Identify which cell holds the provided text, then report its [x, y] central coordinate. 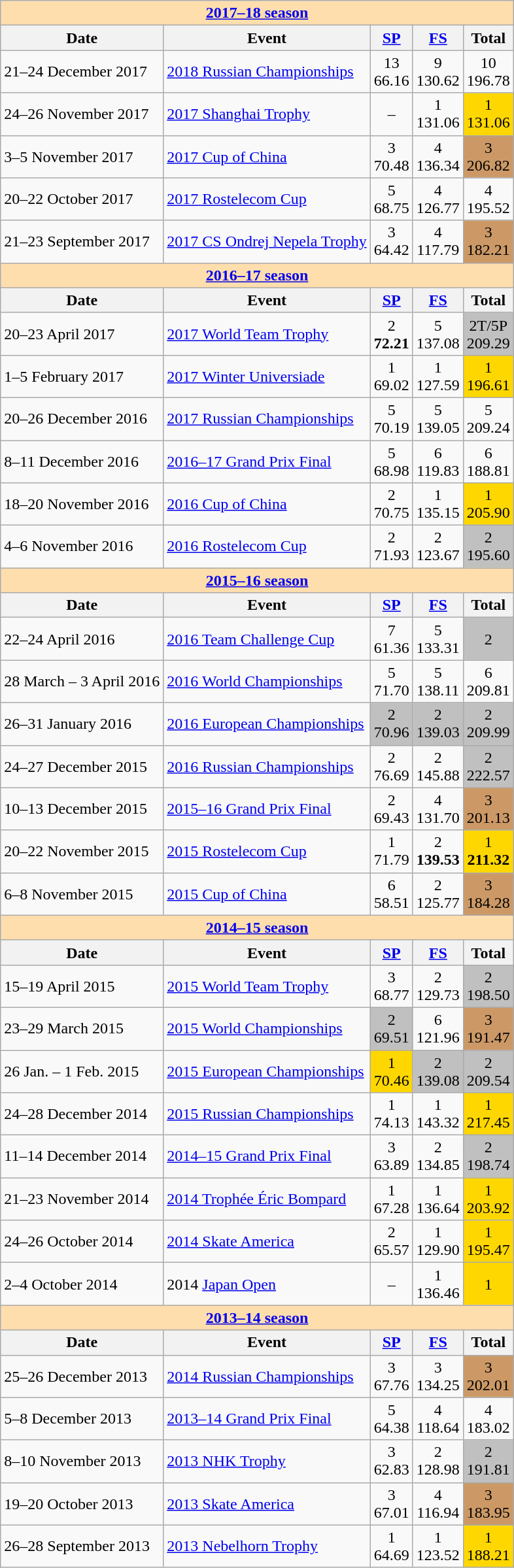
5 209.24 [488, 418]
2015 Cup of China [267, 894]
3 191.47 [488, 1029]
2 198.74 [488, 1157]
2 70.96 [391, 724]
1 64.69 [391, 1546]
1 136.64 [438, 1199]
3 201.13 [488, 809]
2 134.85 [438, 1157]
5 64.38 [391, 1418]
24–26 November 2017 [82, 114]
2015 Rostelecom Cup [267, 851]
2 125.77 [438, 894]
26 Jan. – 1 Feb. 2015 [82, 1071]
20–22 October 2017 [82, 199]
2016 World Championships [267, 681]
2013 Nebelhorn Trophy [267, 1546]
1 123.52 [438, 1546]
5 68.75 [391, 199]
8–11 December 2016 [82, 461]
2 222.57 [488, 766]
1 74.13 [391, 1114]
1 127.59 [438, 376]
24–28 December 2014 [82, 1114]
2017–18 season [258, 13]
10 196.78 [488, 72]
2015 European Championships [267, 1071]
2013 NHK Trophy [267, 1461]
2 191.81 [488, 1461]
2–4 October 2014 [82, 1284]
3 62.83 [391, 1461]
2017 CS Ondrej Nepela Trophy [267, 242]
2016 Team Challenge Cup [267, 639]
2016–17 Grand Prix Final [267, 461]
5 137.08 [438, 333]
2013–14 Grand Prix Final [267, 1418]
6 188.81 [488, 461]
2016 Russian Championships [267, 766]
3 63.89 [391, 1157]
2017 Winter Universiade [267, 376]
2015–16 season [258, 580]
13 66.16 [391, 72]
1 188.21 [488, 1546]
4 136.34 [438, 157]
2017 World Team Trophy [267, 333]
6 119.83 [438, 461]
3–5 November 2017 [82, 157]
5 138.11 [438, 681]
1 69.02 [391, 376]
2 139.08 [438, 1071]
2015 Russian Championships [267, 1114]
5–8 December 2013 [82, 1418]
6 58.51 [391, 894]
4 183.02 [488, 1418]
2 145.88 [438, 766]
2 69.43 [391, 809]
2015 World Team Trophy [267, 986]
6–8 November 2015 [82, 894]
19–20 October 2013 [82, 1503]
2T/5P 209.29 [488, 333]
5 68.98 [391, 461]
2 128.98 [438, 1461]
7 61.36 [391, 639]
2 139.03 [438, 724]
1 67.28 [391, 1199]
2 71.93 [391, 546]
1 129.90 [438, 1242]
3 68.77 [391, 986]
2014–15 season [258, 927]
2017 Cup of China [267, 157]
4 126.77 [438, 199]
1 71.79 [391, 851]
8–10 November 2013 [82, 1461]
24–26 October 2014 [82, 1242]
20–22 November 2015 [82, 851]
21–24 December 2017 [82, 72]
3 67.76 [391, 1376]
1 211.32 [488, 851]
4–6 November 2016 [82, 546]
2014–15 Grand Prix Final [267, 1157]
10–13 December 2015 [82, 809]
18–20 November 2016 [82, 505]
2017 Rostelecom Cup [267, 199]
3 67.01 [391, 1503]
2013 Skate America [267, 1503]
2 76.69 [391, 766]
3 183.95 [488, 1503]
1 205.90 [488, 505]
2 195.60 [488, 546]
2 209.99 [488, 724]
1 143.32 [438, 1114]
28 March – 3 April 2016 [82, 681]
2 198.50 [488, 986]
2 209.54 [488, 1071]
2014 Skate America [267, 1242]
2016 Cup of China [267, 505]
3 64.42 [391, 242]
2 72.21 [391, 333]
5 133.31 [438, 639]
1 136.46 [438, 1284]
4 116.94 [438, 1503]
2014 Russian Championships [267, 1376]
2 69.51 [391, 1029]
2016–17 season [258, 275]
20–23 April 2017 [82, 333]
2 65.57 [391, 1242]
22–24 April 2016 [82, 639]
5 70.19 [391, 418]
2 123.67 [438, 546]
2018 Russian Championships [267, 72]
6 209.81 [488, 681]
2017 Russian Championships [267, 418]
21–23 September 2017 [82, 242]
25–26 December 2013 [82, 1376]
26–28 September 2013 [82, 1546]
9 130.62 [438, 72]
4 195.52 [488, 199]
4 118.64 [438, 1418]
1 [488, 1284]
24–27 December 2015 [82, 766]
20–26 December 2016 [82, 418]
2 [488, 639]
5 139.05 [438, 418]
1 195.47 [488, 1242]
3 202.01 [488, 1376]
2014 Japan Open [267, 1284]
2 129.73 [438, 986]
15–19 April 2015 [82, 986]
2016 European Championships [267, 724]
1 217.45 [488, 1114]
3 70.48 [391, 157]
2015–16 Grand Prix Final [267, 809]
1 196.61 [488, 376]
1–5 February 2017 [82, 376]
2017 Shanghai Trophy [267, 114]
4 117.79 [438, 242]
2015 World Championships [267, 1029]
21–23 November 2014 [82, 1199]
1 70.46 [391, 1071]
3 206.82 [488, 157]
3 184.28 [488, 894]
2 139.53 [438, 851]
2013–14 season [258, 1318]
26–31 January 2016 [82, 724]
1 203.92 [488, 1199]
5 71.70 [391, 681]
6 121.96 [438, 1029]
2 70.75 [391, 505]
11–14 December 2014 [82, 1157]
4 131.70 [438, 809]
1 135.15 [438, 505]
23–29 March 2015 [82, 1029]
3 134.25 [438, 1376]
2016 Rostelecom Cup [267, 546]
2014 Trophée Éric Bompard [267, 1199]
3 182.21 [488, 242]
